Extract the (x, y) coordinate from the center of the cell holding the provided text.  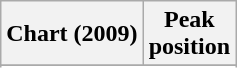
Chart (2009) (72, 34)
Peakposition (189, 34)
